For the text-containing cell, return its midpoint in (x, y) coordinate format. 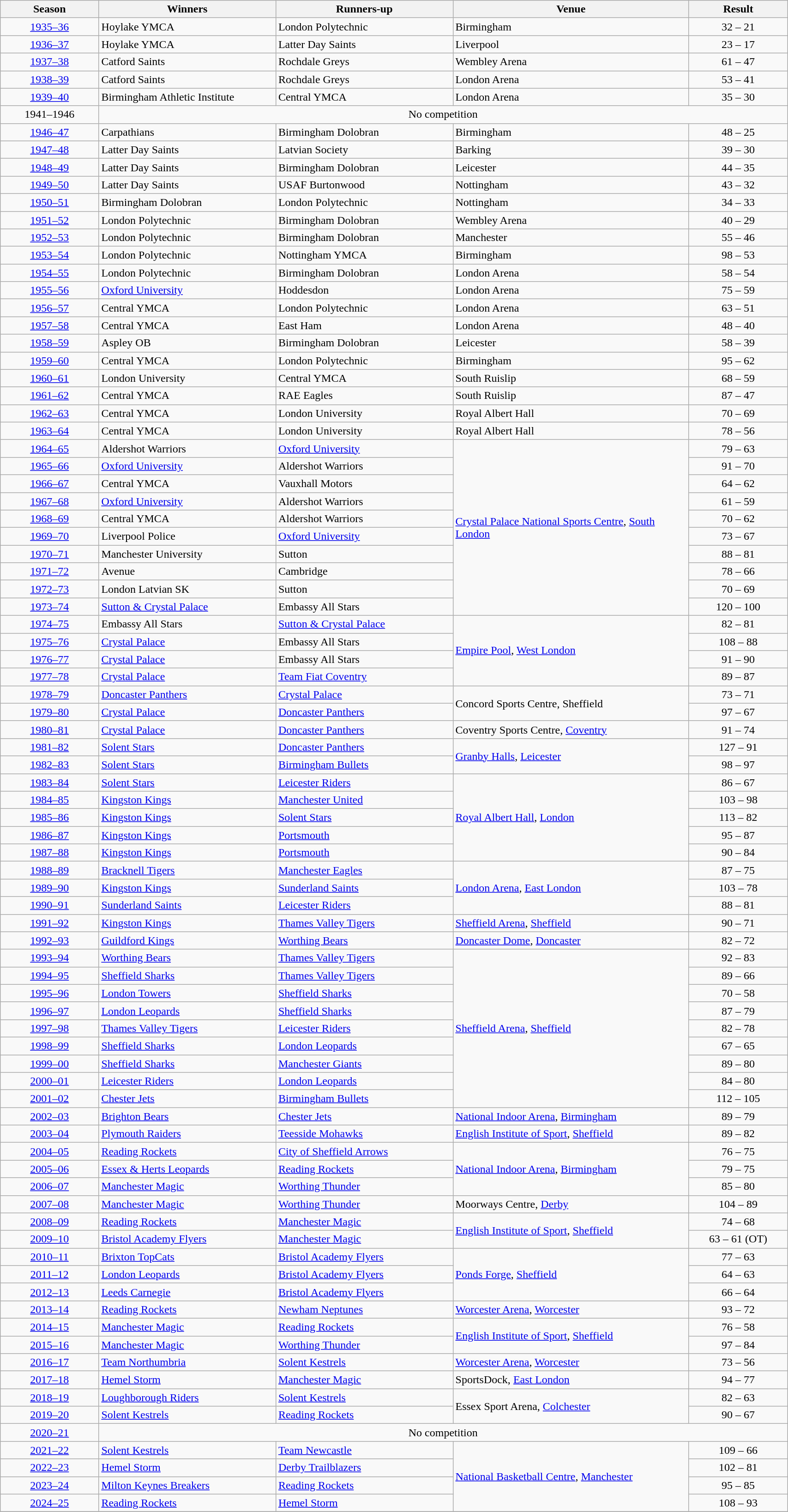
23 – 17 (738, 44)
Essex Sport Arena, Colchester (571, 1406)
1956–57 (50, 308)
82 – 63 (738, 1398)
2001–02 (50, 1099)
43 – 32 (738, 185)
Vauxhall Motors (364, 483)
1969–70 (50, 536)
32 – 21 (738, 27)
103 – 78 (738, 888)
2011–12 (50, 1274)
104 – 89 (738, 1204)
Avenue (187, 572)
Manchester United (364, 800)
79 – 63 (738, 448)
102 – 81 (738, 1468)
1952–53 (50, 238)
2002–03 (50, 1116)
98 – 53 (738, 255)
95 – 85 (738, 1485)
Latvian Society (364, 150)
1965–66 (50, 466)
1936–37 (50, 44)
39 – 30 (738, 150)
1949–50 (50, 185)
87 – 75 (738, 870)
91 – 90 (738, 659)
1987–88 (50, 853)
Manchester Eagles (364, 870)
Nottingham YMCA (364, 255)
82 – 72 (738, 940)
1971–72 (50, 572)
1938–39 (50, 79)
74 – 68 (738, 1222)
Team Fiat Coventry (364, 677)
55 – 46 (738, 238)
2003–04 (50, 1134)
2023–24 (50, 1485)
86 – 67 (738, 783)
Doncaster Dome, Doncaster (571, 940)
2000–01 (50, 1081)
Birmingham Athletic Institute (187, 97)
City of Sheffield Arrows (364, 1151)
Result (738, 9)
108 – 93 (738, 1503)
2020–21 (50, 1433)
1970–71 (50, 554)
Ponds Forge, Sheffield (571, 1274)
40 – 29 (738, 220)
1964–65 (50, 448)
53 – 41 (738, 79)
63 – 51 (738, 308)
95 – 62 (738, 361)
73 – 67 (738, 536)
82 – 81 (738, 624)
97 – 84 (738, 1345)
Carpathians (187, 132)
USAF Burtonwood (364, 185)
Plymouth Raiders (187, 1134)
77 – 63 (738, 1257)
Season (50, 9)
1982–83 (50, 765)
64 – 63 (738, 1274)
1939–40 (50, 97)
66 – 64 (738, 1292)
Granby Halls, Leicester (571, 756)
70 – 62 (738, 519)
89 – 66 (738, 976)
76 – 58 (738, 1327)
Guildford Kings (187, 940)
Manchester (571, 238)
Cambridge (364, 572)
1958–59 (50, 343)
1963–64 (50, 431)
1948–49 (50, 167)
1962–63 (50, 413)
1935–36 (50, 27)
Leeds Carnegie (187, 1292)
94 – 77 (738, 1380)
National Basketball Centre, Manchester (571, 1476)
103 – 98 (738, 800)
London Arena, East London (571, 888)
2008–09 (50, 1222)
89 – 82 (738, 1134)
87 – 79 (738, 1011)
1950–51 (50, 202)
1989–90 (50, 888)
Royal Albert Hall, London (571, 818)
63 – 61 (OT) (738, 1239)
2019–20 (50, 1415)
1983–84 (50, 783)
1976–77 (50, 659)
113 – 82 (738, 818)
1973–74 (50, 607)
85 – 80 (738, 1187)
73 – 71 (738, 694)
61 – 47 (738, 62)
1997–98 (50, 1028)
Derby Trailblazers (364, 1468)
89 – 80 (738, 1063)
2018–19 (50, 1398)
Teesside Mohawks (364, 1134)
2005–06 (50, 1169)
Newham Neptunes (364, 1309)
1995–96 (50, 993)
1975–76 (50, 642)
1957–58 (50, 325)
95 – 87 (738, 835)
1972–73 (50, 589)
Concord Sports Centre, Sheffield (571, 703)
67 – 65 (738, 1046)
Coventry Sports Centre, Coventry (571, 729)
61 – 59 (738, 501)
2007–08 (50, 1204)
Brixton TopCats (187, 1257)
2014–15 (50, 1327)
Loughborough Riders (187, 1398)
Moorways Centre, Derby (571, 1204)
1981–82 (50, 747)
91 – 70 (738, 466)
1996–97 (50, 1011)
Liverpool Police (187, 536)
93 – 72 (738, 1309)
1937–38 (50, 62)
90 – 71 (738, 923)
1955–56 (50, 290)
Aspley OB (187, 343)
Essex & Herts Leopards (187, 1169)
2024–25 (50, 1503)
Team Northumbria (187, 1362)
92 – 83 (738, 958)
Team Newcastle (364, 1450)
2021–22 (50, 1450)
2016–17 (50, 1362)
1954–55 (50, 273)
1961–62 (50, 396)
70 – 58 (738, 993)
34 – 33 (738, 202)
1960–61 (50, 378)
1994–95 (50, 976)
97 – 67 (738, 712)
87 – 47 (738, 396)
90 – 84 (738, 853)
2017–18 (50, 1380)
1998–99 (50, 1046)
1977–78 (50, 677)
Manchester University (187, 554)
2004–05 (50, 1151)
48 – 40 (738, 325)
Bracknell Tigers (187, 870)
75 – 59 (738, 290)
Crystal Palace National Sports Centre, South London (571, 527)
48 – 25 (738, 132)
1941–1946 (50, 114)
98 – 97 (738, 765)
RAE Eagles (364, 396)
Venue (571, 9)
Milton Keynes Breakers (187, 1485)
112 – 105 (738, 1099)
1980–81 (50, 729)
109 – 66 (738, 1450)
58 – 54 (738, 273)
1953–54 (50, 255)
1990–91 (50, 905)
64 – 62 (738, 483)
120 – 100 (738, 607)
78 – 56 (738, 431)
1992–93 (50, 940)
127 – 91 (738, 747)
2009–10 (50, 1239)
Winners (187, 9)
1979–80 (50, 712)
Runners-up (364, 9)
London Latvian SK (187, 589)
84 – 80 (738, 1081)
1967–68 (50, 501)
Empire Pool, West London (571, 651)
78 – 66 (738, 572)
90 – 67 (738, 1415)
East Ham (364, 325)
1993–94 (50, 958)
2013–14 (50, 1309)
79 – 75 (738, 1169)
1946–47 (50, 132)
1951–52 (50, 220)
1999–00 (50, 1063)
89 – 79 (738, 1116)
2015–16 (50, 1345)
1959–60 (50, 361)
Brighton Bears (187, 1116)
Barking (571, 150)
1966–67 (50, 483)
1991–92 (50, 923)
Hoddesdon (364, 290)
108 – 88 (738, 642)
2022–23 (50, 1468)
Liverpool (571, 44)
1974–75 (50, 624)
91 – 74 (738, 729)
1947–48 (50, 150)
2010–11 (50, 1257)
73 – 56 (738, 1362)
44 – 35 (738, 167)
2006–07 (50, 1187)
1988–89 (50, 870)
82 – 78 (738, 1028)
68 – 59 (738, 378)
1978–79 (50, 694)
35 – 30 (738, 97)
1986–87 (50, 835)
Manchester Giants (364, 1063)
2012–13 (50, 1292)
London Towers (187, 993)
58 – 39 (738, 343)
1984–85 (50, 800)
1985–86 (50, 818)
1968–69 (50, 519)
89 – 87 (738, 677)
SportsDock, East London (571, 1380)
76 – 75 (738, 1151)
